Return the (X, Y) coordinate for the center point of the cell that contains the specified text.  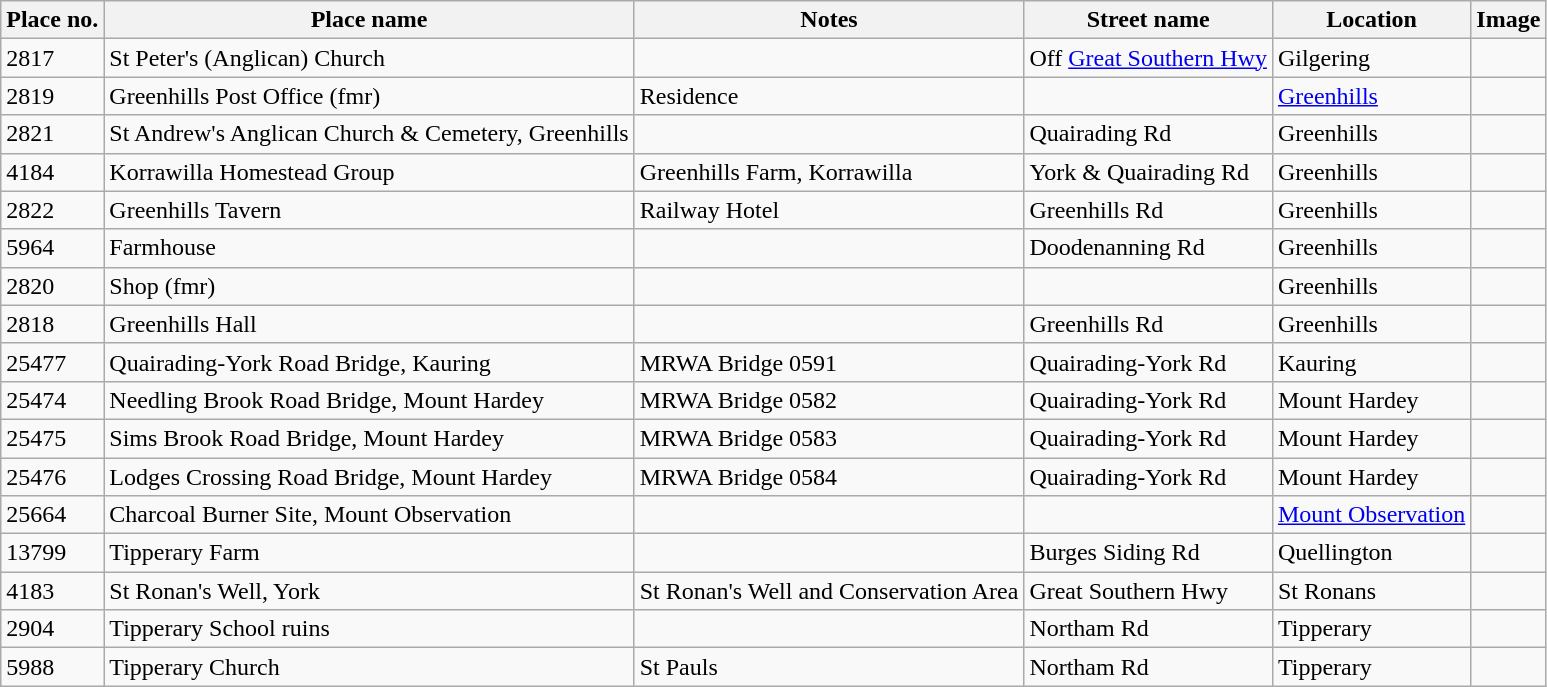
MRWA Bridge 0582 (829, 400)
Needling Brook Road Bridge, Mount Hardey (369, 400)
Kauring (1371, 362)
Tipperary Church (369, 667)
Place name (369, 20)
St Ronan's Well, York (369, 591)
Great Southern Hwy (1148, 591)
Tipperary School ruins (369, 629)
Quairading Rd (1148, 134)
Greenhills Farm, Korrawilla (829, 172)
Greenhills Tavern (369, 210)
St Pauls (829, 667)
13799 (52, 553)
Greenhills Hall (369, 324)
Mount Observation (1371, 515)
Street name (1148, 20)
St Ronan's Well and Conservation Area (829, 591)
Railway Hotel (829, 210)
2818 (52, 324)
5964 (52, 248)
2820 (52, 286)
2904 (52, 629)
25476 (52, 477)
2819 (52, 96)
Image (1508, 20)
Greenhills Post Office (fmr) (369, 96)
Quairading-York Road Bridge, Kauring (369, 362)
St Ronans (1371, 591)
Charcoal Burner Site, Mount Observation (369, 515)
Location (1371, 20)
MRWA Bridge 0591 (829, 362)
Off Great Southern Hwy (1148, 58)
Residence (829, 96)
Sims Brook Road Bridge, Mount Hardey (369, 438)
Shop (fmr) (369, 286)
5988 (52, 667)
4184 (52, 172)
York & Quairading Rd (1148, 172)
Quellington (1371, 553)
2821 (52, 134)
25477 (52, 362)
25474 (52, 400)
Lodges Crossing Road Bridge, Mount Hardey (369, 477)
Doodenanning Rd (1148, 248)
25664 (52, 515)
MRWA Bridge 0583 (829, 438)
Place no. (52, 20)
2817 (52, 58)
Burges Siding Rd (1148, 553)
Farmhouse (369, 248)
Gilgering (1371, 58)
MRWA Bridge 0584 (829, 477)
25475 (52, 438)
Korrawilla Homestead Group (369, 172)
Tipperary Farm (369, 553)
Notes (829, 20)
4183 (52, 591)
St Peter's (Anglican) Church (369, 58)
St Andrew's Anglican Church & Cemetery, Greenhills (369, 134)
2822 (52, 210)
